Determine the (X, Y) coordinate at the center of the cell enclosing the given text.  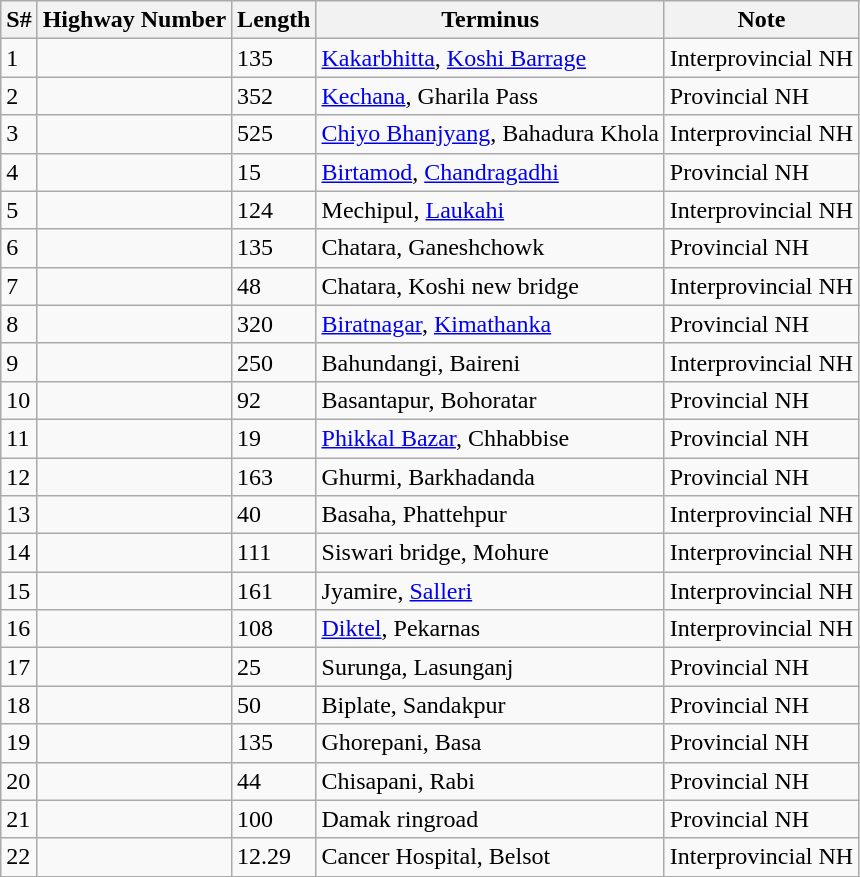
Highway Number (134, 20)
25 (274, 667)
13 (19, 515)
Chatara, Koshi new bridge (490, 286)
525 (274, 134)
50 (274, 705)
Ghurmi, Barkhadanda (490, 477)
12.29 (274, 857)
Ghorepani, Basa (490, 743)
Damak ringroad (490, 819)
Cancer Hospital, Belsot (490, 857)
Chiyo Bhanjyang, Bahadura Khola (490, 134)
40 (274, 515)
44 (274, 781)
Chatara, Ganeshchowk (490, 248)
Diktel, Pekarnas (490, 629)
11 (19, 438)
Biplate, Sandakpur (490, 705)
21 (19, 819)
18 (19, 705)
111 (274, 553)
14 (19, 553)
124 (274, 210)
7 (19, 286)
Bahundangi, Baireni (490, 362)
48 (274, 286)
Chisapani, Rabi (490, 781)
Note (761, 20)
22 (19, 857)
16 (19, 629)
10 (19, 400)
Mechipul, Laukahi (490, 210)
163 (274, 477)
Siswari bridge, Mohure (490, 553)
Biratnagar, Kimathanka (490, 324)
S# (19, 20)
320 (274, 324)
Phikkal Bazar, Chhabbise (490, 438)
1 (19, 58)
Basaha, Phattehpur (490, 515)
17 (19, 667)
Length (274, 20)
Kechana, Gharila Pass (490, 96)
Basantapur, Bohoratar (490, 400)
2 (19, 96)
5 (19, 210)
Kakarbhitta, Koshi Barrage (490, 58)
352 (274, 96)
6 (19, 248)
Terminus (490, 20)
3 (19, 134)
9 (19, 362)
250 (274, 362)
Surunga, Lasunganj (490, 667)
161 (274, 591)
Birtamod, Chandragadhi (490, 172)
92 (274, 400)
108 (274, 629)
Jyamire, Salleri (490, 591)
12 (19, 477)
4 (19, 172)
8 (19, 324)
20 (19, 781)
100 (274, 819)
